For the text-containing cell, return its midpoint in (x, y) coordinate format. 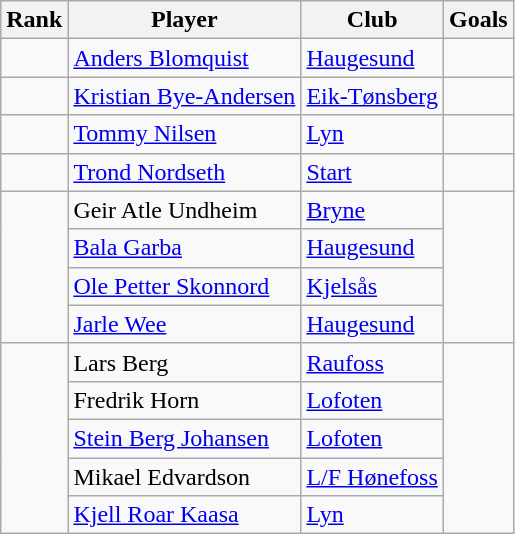
Ole Petter Skonnord (184, 286)
Raufoss (372, 362)
Tommy Nilsen (184, 134)
Kjelsås (372, 286)
Club (372, 20)
Kristian Bye-Andersen (184, 96)
Trond Nordseth (184, 172)
Rank (34, 20)
Eik-Tønsberg (372, 96)
Start (372, 172)
Anders Blomquist (184, 58)
Fredrik Horn (184, 400)
Lars Berg (184, 362)
Mikael Edvardson (184, 477)
Goals (478, 20)
Stein Berg Johansen (184, 438)
Kjell Roar Kaasa (184, 515)
Player (184, 20)
Geir Atle Undheim (184, 210)
Bryne (372, 210)
L/F Hønefoss (372, 477)
Jarle Wee (184, 324)
Bala Garba (184, 248)
